From the cell containing the given text, extract its center point as [x, y] coordinate. 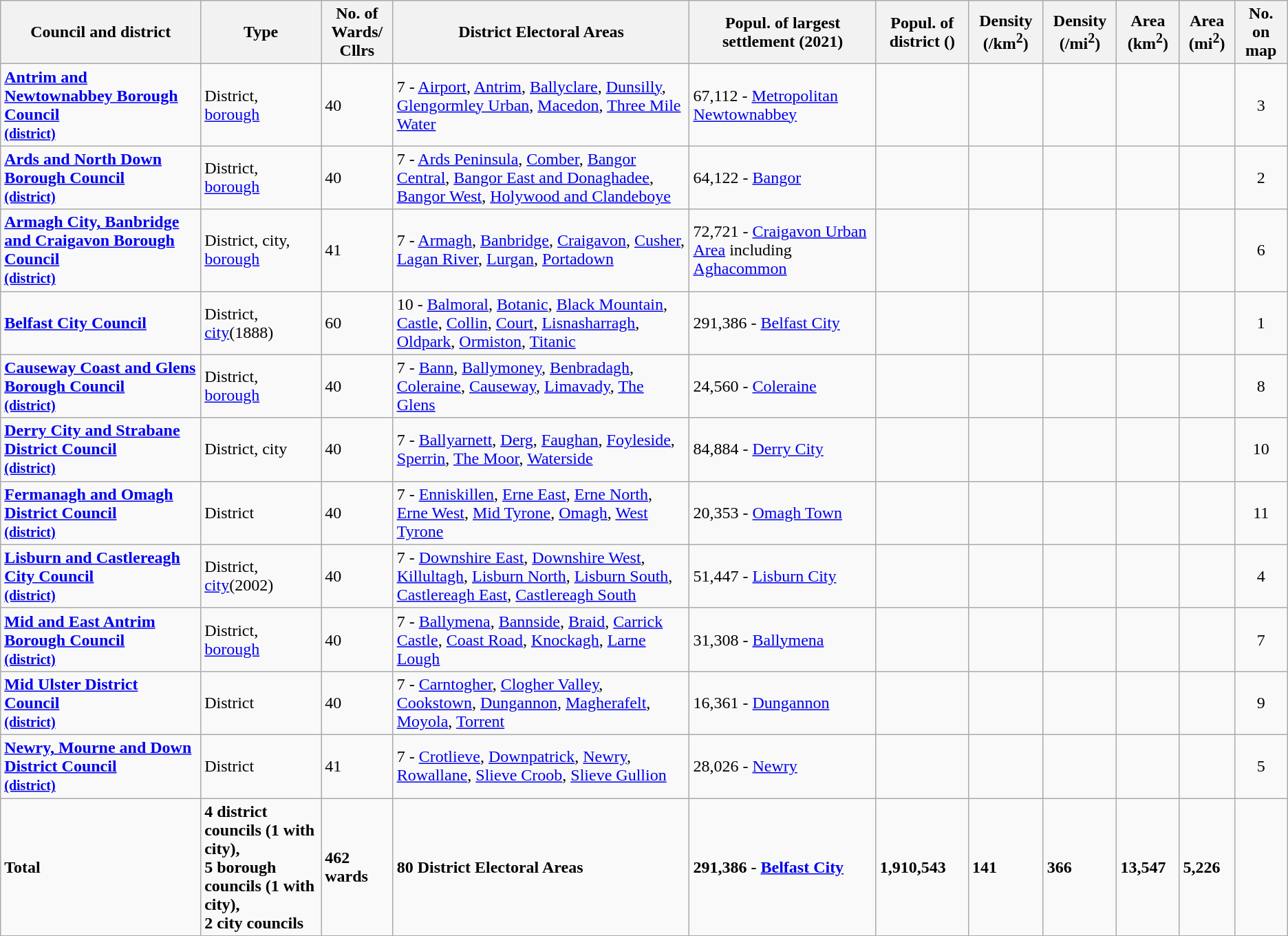
Popul. of largest settlement (2021) [783, 32]
141 [1006, 867]
51,447 - Lisburn City [783, 576]
Lisburn and Castlereagh City Council(district) [100, 576]
13,547 [1148, 867]
Density (/mi2) [1080, 32]
District, city, borough [261, 251]
7 - Ballyarnett, Derg, Faughan, Foyleside, Sperrin, The Moor, Waterside [541, 449]
Causeway Coast and Glens Borough Council(district) [100, 386]
5 [1260, 766]
2 [1260, 178]
31,308 - Ballymena [783, 639]
7 - Downshire East, Downshire West, Killultagh, Lisburn North, Lisburn South, Castlereagh East, Castlereagh South [541, 576]
1,910,543 [922, 867]
Ards and North Down Borough Council(district) [100, 178]
462 wards [358, 867]
6 [1260, 251]
District, city [261, 449]
Type [261, 32]
7 - Carntogher, Clogher Valley, Cookstown, Dungannon, Magherafelt, Moyola, Torrent [541, 703]
11 [1260, 513]
20,353 - Omagh Town [783, 513]
7 - Bann, Ballymoney, Benbradagh, Coleraine, Causeway, Limavady, The Glens [541, 386]
District Electoral Areas [541, 32]
4 [1260, 576]
Fermanagh and Omagh District Council(district) [100, 513]
72,721 - Craigavon Urban Area including Aghacommon [783, 251]
7 - Ards Peninsula, Comber, Bangor Central, Bangor East and Donaghadee, Bangor West, Holywood and Clandeboye [541, 178]
16,361 - Dungannon [783, 703]
No. on map [1260, 32]
7 - Enniskillen, Erne East, Erne North, Erne West, Mid Tyrone, Omagh, West Tyrone [541, 513]
10 - Balmoral, Botanic, Black Mountain, Castle, Collin, Court, Lisnasharragh, Oldpark, Ormiston, Titanic [541, 323]
7 - Ballymena, Bannside, Braid, Carrick Castle, Coast Road, Knockagh, Larne Lough [541, 639]
10 [1260, 449]
8 [1260, 386]
9 [1260, 703]
Mid Ulster District Council(district) [100, 703]
Belfast City Council [100, 323]
366 [1080, 867]
Antrim and Newtownabbey Borough Council(district) [100, 105]
Density (/km2) [1006, 32]
Derry City and Strabane District Council(district) [100, 449]
Council and district [100, 32]
60 [358, 323]
80 District Electoral Areas [541, 867]
3 [1260, 105]
64,122 - Bangor [783, 178]
No. of Wards/Cllrs [358, 32]
District, city(2002) [261, 576]
67,112 - Metropolitan Newtownabbey [783, 105]
4 district councils (1 with city),5 borough councils (1 with city),2 city councils [261, 867]
Popul. of district () [922, 32]
Area (mi2) [1207, 32]
Armagh City, Banbridge and Craigavon Borough Council(district) [100, 251]
84,884 - Derry City [783, 449]
24,560 - Coleraine [783, 386]
28,026 - Newry [783, 766]
5,226 [1207, 867]
Area (km2) [1148, 32]
District, city(1888) [261, 323]
7 - Armagh, Banbridge, Craigavon, Cusher, Lagan River, Lurgan, Portadown [541, 251]
7 [1260, 639]
Total [100, 867]
7 - Crotlieve, Downpatrick, Newry, Rowallane, Slieve Croob, Slieve Gullion [541, 766]
Mid and East Antrim Borough Council(district) [100, 639]
Newry, Mourne and Down District Council(district) [100, 766]
1 [1260, 323]
7 - Airport, Antrim, Ballyclare, Dunsilly, Glengormley Urban, Macedon, Three Mile Water [541, 105]
